Search for the cell housing the specified text and yield its (X, Y) center coordinate. 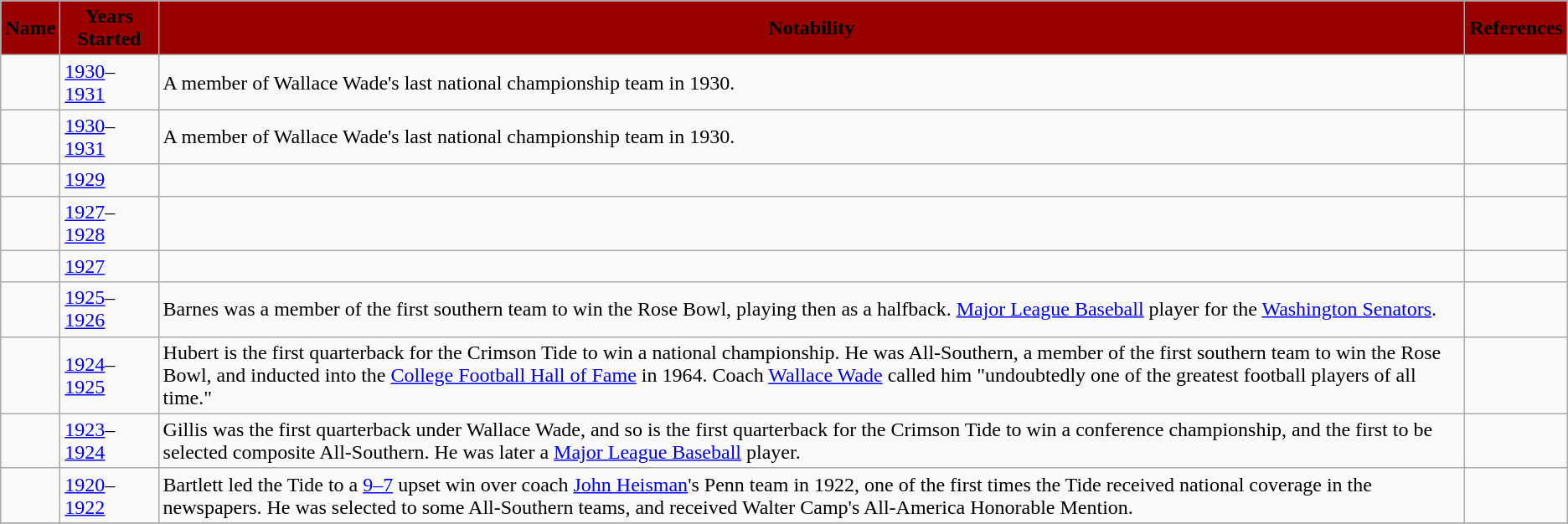
1920–1922 (109, 496)
1927–1928 (109, 223)
1927 (109, 266)
References (1516, 28)
Name (30, 28)
Notability (812, 28)
1929 (109, 180)
Years Started (109, 28)
1923–1924 (109, 440)
1924–1925 (109, 375)
1925–1926 (109, 310)
